Search for the cell housing the specified text and yield its (X, Y) center coordinate. 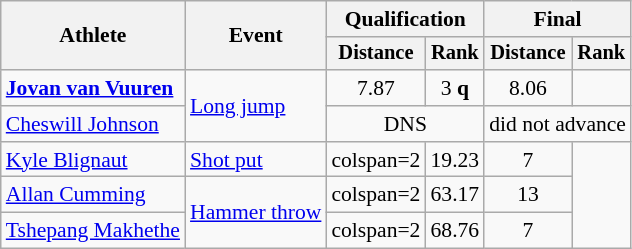
Qualification (405, 19)
Tshepang Makhethe (93, 231)
Final (558, 19)
8.06 (528, 88)
Cheswill Johnson (93, 124)
68.76 (454, 231)
63.17 (454, 195)
3 q (454, 88)
Allan Cumming (93, 195)
Athlete (93, 36)
Jovan van Vuuren (93, 88)
13 (528, 195)
7.87 (376, 88)
did not advance (558, 124)
Kyle Blignaut (93, 160)
Hammer throw (256, 212)
Long jump (256, 106)
Event (256, 36)
Shot put (256, 160)
DNS (405, 124)
19.23 (454, 160)
